Capture the cell that displays the provided text and extract its [x, y] central coordinate. 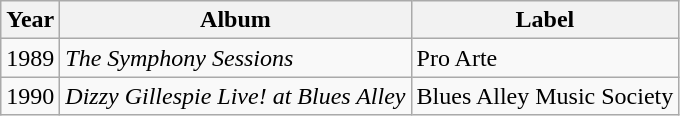
Pro Arte [545, 58]
Label [545, 20]
The Symphony Sessions [236, 58]
1989 [30, 58]
1990 [30, 96]
Album [236, 20]
Blues Alley Music Society [545, 96]
Dizzy Gillespie Live! at Blues Alley [236, 96]
Year [30, 20]
